Scan for the cell matching the given text and deliver its [X, Y] coordinate at center. 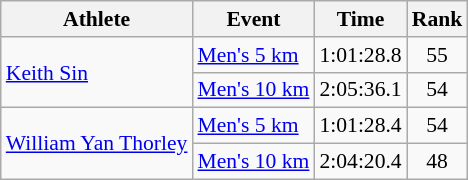
William Yan Thorley [97, 144]
Athlete [97, 19]
2:04:20.4 [360, 162]
1:01:28.8 [360, 55]
Time [360, 19]
Event [253, 19]
2:05:36.1 [360, 90]
Keith Sin [97, 72]
48 [438, 162]
55 [438, 55]
Rank [438, 19]
1:01:28.4 [360, 126]
